Determine the (X, Y) coordinate at the center of the cell enclosing the given text.  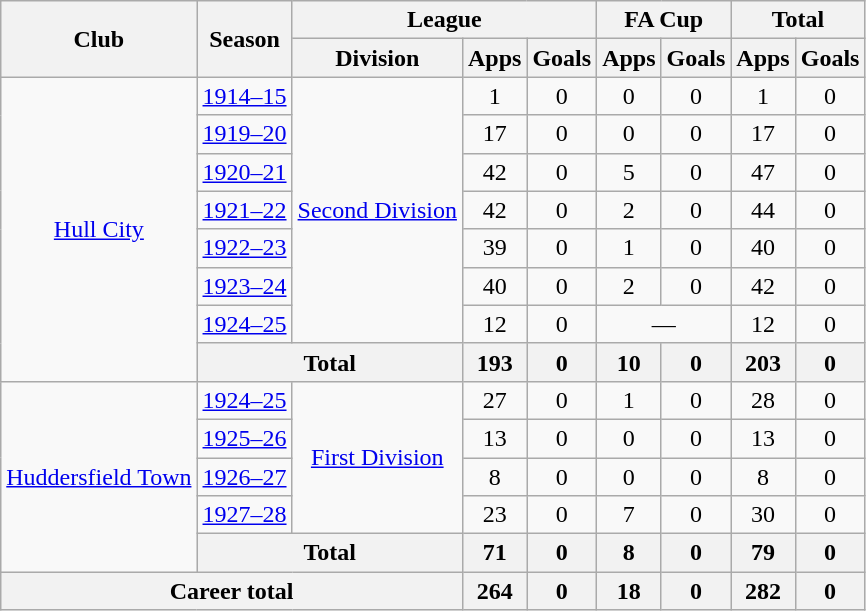
1925–26 (244, 438)
1926–27 (244, 477)
5 (629, 172)
1914–15 (244, 96)
71 (494, 553)
1922–23 (244, 248)
Hull City (99, 229)
Club (99, 39)
Second Division (377, 210)
282 (763, 591)
10 (629, 362)
Division (377, 58)
Season (244, 39)
264 (494, 591)
1919–20 (244, 134)
203 (763, 362)
18 (629, 591)
47 (763, 172)
27 (494, 400)
28 (763, 400)
7 (629, 515)
23 (494, 515)
Huddersfield Town (99, 476)
79 (763, 553)
39 (494, 248)
193 (494, 362)
30 (763, 515)
League (444, 20)
1920–21 (244, 172)
1927–28 (244, 515)
44 (763, 210)
Career total (232, 591)
― (664, 324)
FA Cup (664, 20)
First Division (377, 457)
1923–24 (244, 286)
1921–22 (244, 210)
